Capture the cell that displays the provided text and extract its (X, Y) central coordinate. 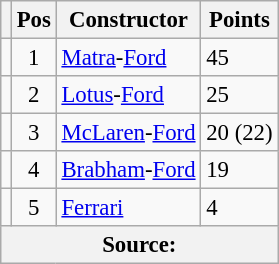
Lotus-Ford (128, 95)
Matra-Ford (128, 58)
Points (240, 20)
5 (34, 208)
20 (22) (240, 133)
McLaren-Ford (128, 133)
25 (240, 95)
Source: (140, 245)
Ferrari (128, 208)
19 (240, 170)
45 (240, 58)
Brabham-Ford (128, 170)
Constructor (128, 20)
Pos (34, 20)
1 (34, 58)
2 (34, 95)
3 (34, 133)
